Identify which cell holds the provided text, then report its (X, Y) central coordinate. 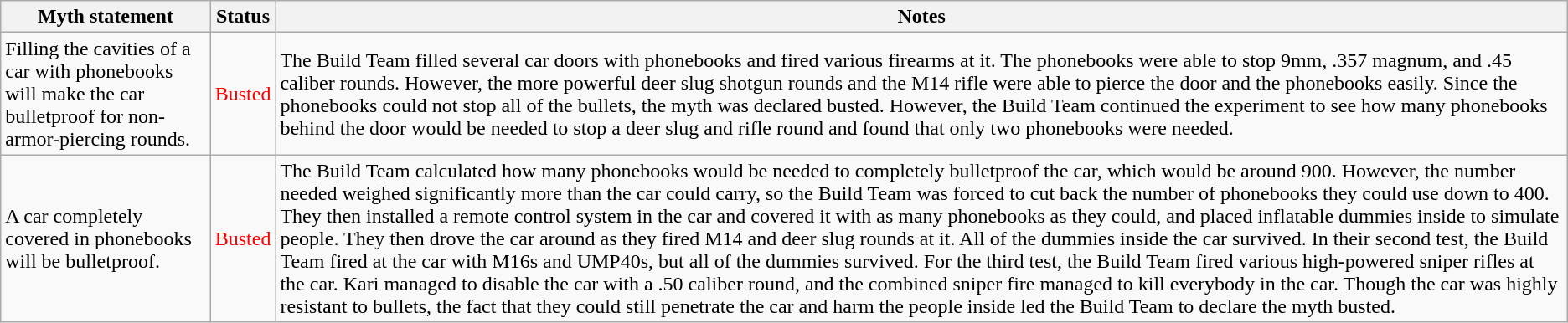
Myth statement (106, 17)
Notes (921, 17)
Filling the cavities of a car with phonebooks will make the car bulletproof for non-armor-piercing rounds. (106, 94)
A car completely covered in phonebooks will be bulletproof. (106, 238)
Status (243, 17)
